Find where the given text appears and provide that cell's center as (X, Y) coordinate. 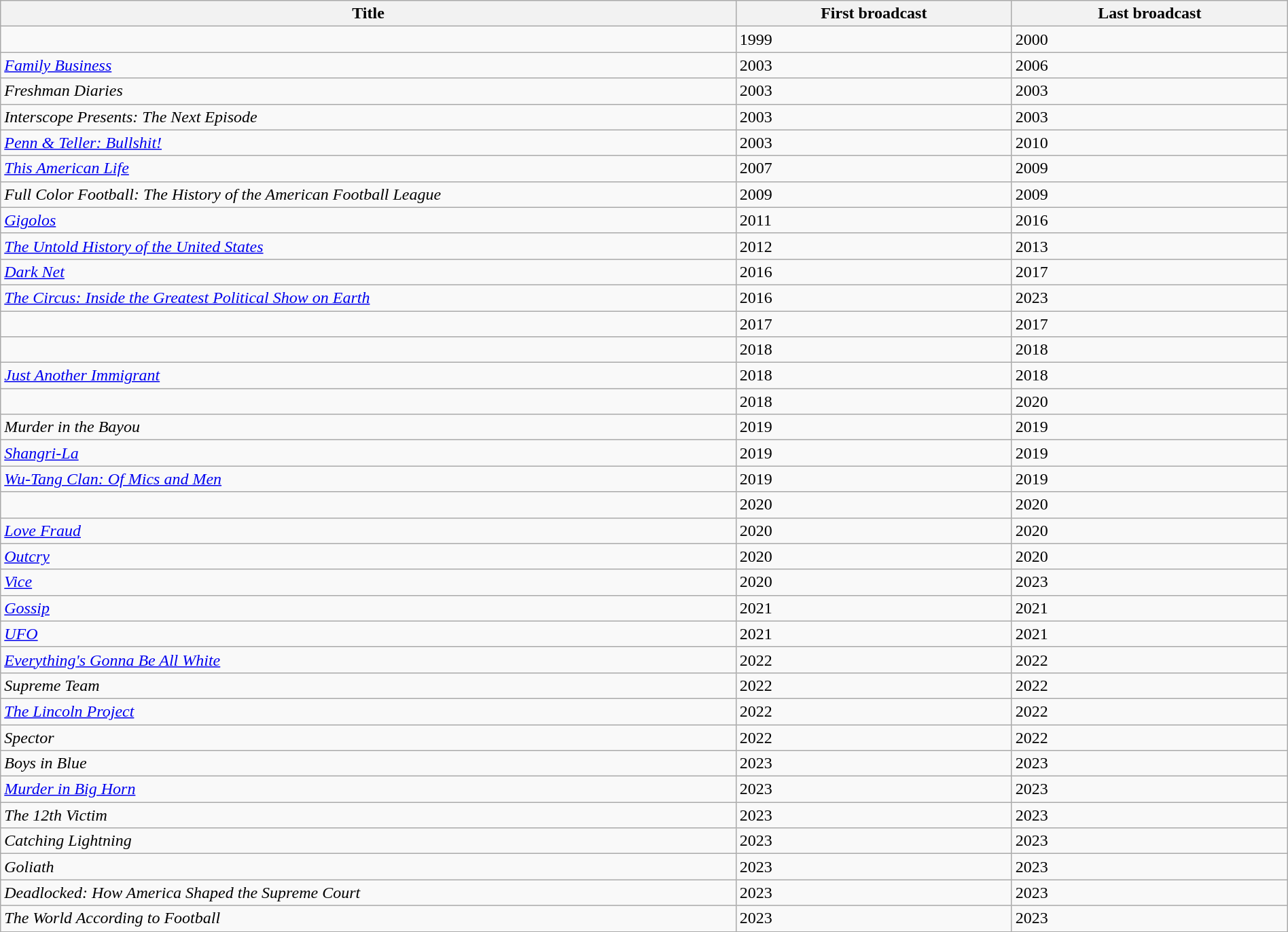
Shangri-La (368, 453)
Penn & Teller: Bullshit! (368, 143)
The Untold History of the United States (368, 246)
Vice (368, 582)
2006 (1149, 65)
Full Color Football: The History of the American Football League (368, 194)
Title (368, 14)
1999 (874, 39)
Everything's Gonna Be All White (368, 660)
Murder in the Bayou (368, 427)
Freshman Diaries (368, 91)
2000 (1149, 39)
Deadlocked: How America Shaped the Supreme Court (368, 893)
UFO (368, 634)
This American Life (368, 168)
Outcry (368, 556)
2013 (1149, 246)
2007 (874, 168)
Gigolos (368, 220)
Spector (368, 737)
Boys in Blue (368, 764)
Catching Lightning (368, 841)
Goliath (368, 867)
The Lincoln Project (368, 711)
Dark Net (368, 272)
2010 (1149, 143)
The Circus: Inside the Greatest Political Show on Earth (368, 298)
Murder in Big Horn (368, 789)
Supreme Team (368, 685)
The 12th Victim (368, 815)
Just Another Immigrant (368, 376)
2011 (874, 220)
Family Business (368, 65)
Gossip (368, 608)
Love Fraud (368, 531)
Interscope Presents: The Next Episode (368, 117)
2012 (874, 246)
The World According to Football (368, 918)
Last broadcast (1149, 14)
First broadcast (874, 14)
Wu-Tang Clan: Of Mics and Men (368, 479)
